Output the [X, Y] coordinate of the center of the cell containing the given text.  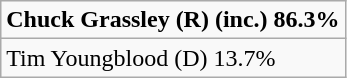
Tim Youngblood (D) 13.7% [173, 58]
Chuck Grassley (R) (inc.) 86.3% [173, 20]
